Locate the cell with the specified text and output its (x, y) center coordinate. 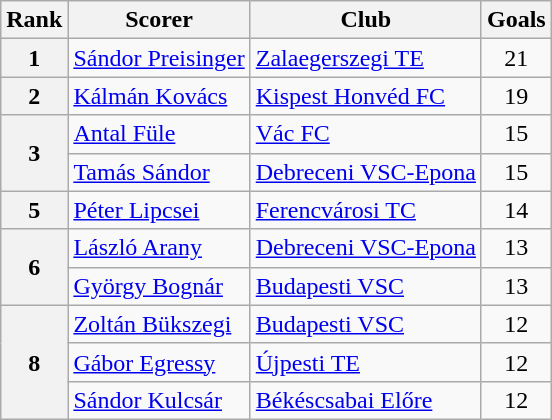
2 (34, 96)
Gábor Egressy (159, 362)
Scorer (159, 20)
21 (516, 58)
Békéscsabai Előre (366, 400)
8 (34, 362)
Újpesti TE (366, 362)
3 (34, 153)
Sándor Kulcsár (159, 400)
Sándor Preisinger (159, 58)
Vác FC (366, 134)
László Arany (159, 248)
Kispest Honvéd FC (366, 96)
Goals (516, 20)
Ferencvárosi TC (366, 210)
Antal Füle (159, 134)
György Bognár (159, 286)
Tamás Sándor (159, 172)
5 (34, 210)
Zalaegerszegi TE (366, 58)
Kálmán Kovács (159, 96)
6 (34, 267)
Rank (34, 20)
14 (516, 210)
19 (516, 96)
Péter Lipcsei (159, 210)
Zoltán Bükszegi (159, 324)
1 (34, 58)
Club (366, 20)
